Return the (X, Y) coordinate for the center point of the cell that contains the specified text.  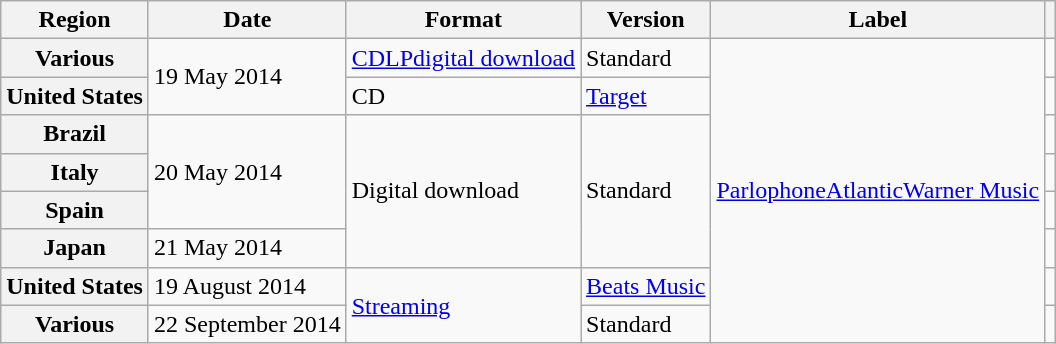
Format (463, 20)
Italy (75, 172)
CD (463, 96)
21 May 2014 (247, 248)
20 May 2014 (247, 172)
22 September 2014 (247, 324)
Brazil (75, 134)
Digital download (463, 191)
19 August 2014 (247, 286)
Target (646, 96)
Version (646, 20)
Japan (75, 248)
CDLPdigital download (463, 58)
Label (878, 20)
Streaming (463, 305)
Date (247, 20)
ParlophoneAtlanticWarner Music (878, 191)
Beats Music (646, 286)
Spain (75, 210)
19 May 2014 (247, 77)
Region (75, 20)
